Provide the (x, y) coordinate of the cell's center where the given text is located.  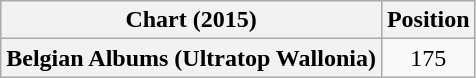
Chart (2015) (192, 20)
Position (428, 20)
Belgian Albums (Ultratop Wallonia) (192, 58)
175 (428, 58)
